For the text-containing cell, return its midpoint in [x, y] coordinate format. 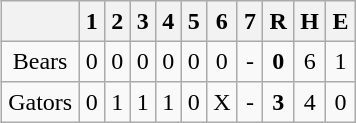
Gators [40, 102]
5 [194, 21]
X [222, 102]
E [341, 21]
H [310, 21]
2 [117, 21]
7 [250, 21]
R [278, 21]
Bears [40, 61]
